Scan for the cell matching the given text and deliver its (x, y) coordinate at center. 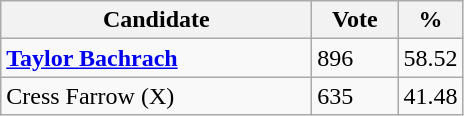
Cress Farrow (X) (156, 96)
896 (355, 58)
58.52 (430, 58)
Taylor Bachrach (156, 58)
41.48 (430, 96)
% (430, 20)
635 (355, 96)
Candidate (156, 20)
Vote (355, 20)
